Extract the (X, Y) coordinate from the center of the cell holding the provided text.  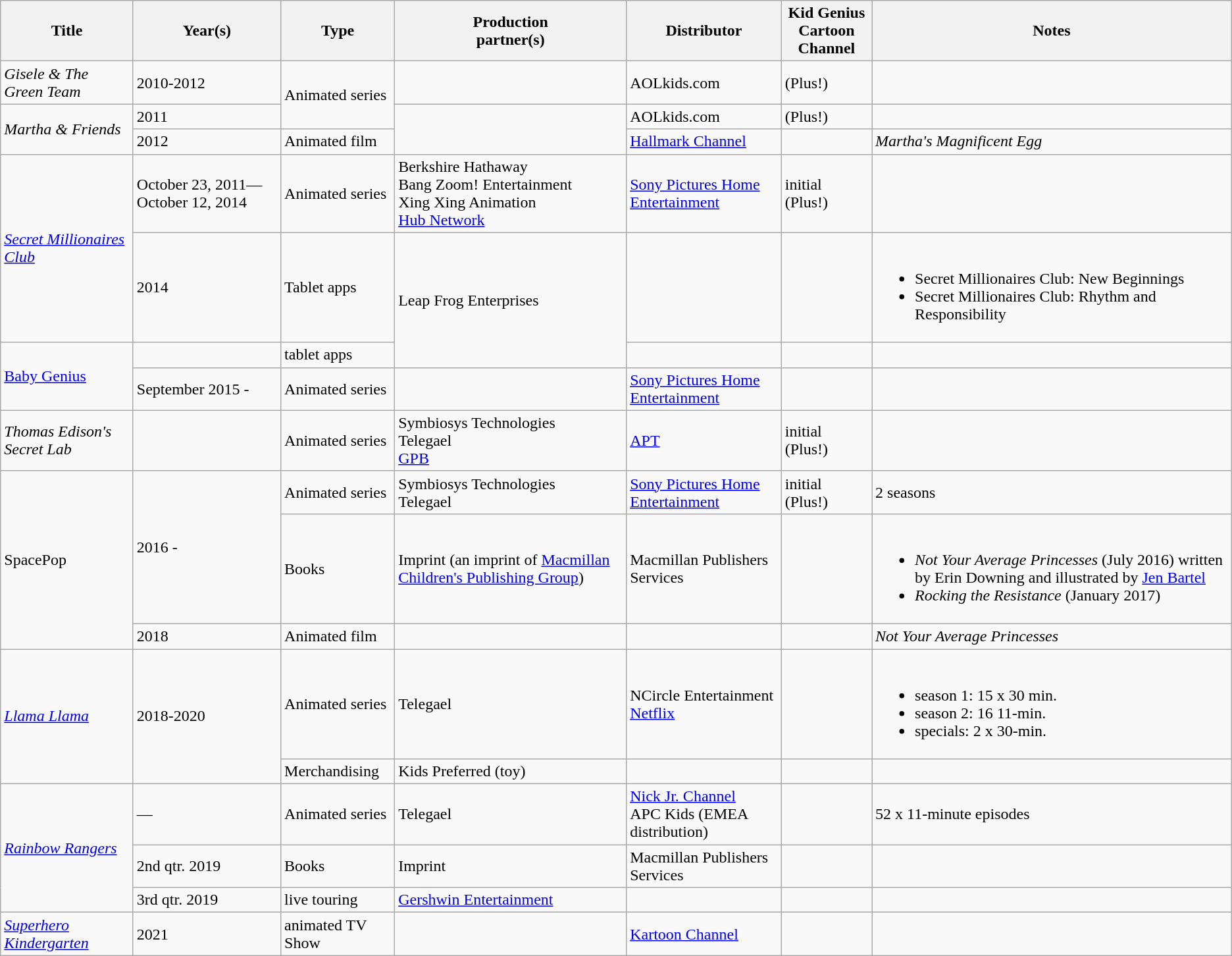
2016 - (207, 547)
September 2015 - (207, 388)
2021 (207, 934)
Thomas Edison's Secret Lab (67, 440)
Symbiosys TechnologiesTelegael (511, 492)
October 23, 2011—October 12, 2014 (207, 194)
2014 (207, 287)
Productionpartner(s) (511, 31)
season 1: 15 x 30 min.season 2: 16 11-min.specials: 2 x 30-min. (1052, 704)
2012 (207, 142)
2011 (207, 117)
Notes (1052, 31)
SpacePop (67, 560)
Year(s) (207, 31)
2010-2012 (207, 83)
Not Your Average Princesses (July 2016) written by Erin Downing and illustrated by Jen BartelRocking the Resistance (January 2017) (1052, 569)
52 x 11-minute episodes (1052, 814)
Secret Millionaires Club (67, 248)
Martha's Magnificent Egg (1052, 142)
Martha & Friends (67, 129)
2nd qtr. 2019 (207, 866)
Symbiosys TechnologiesTelegaelGPB (511, 440)
Superhero Kindergarten (67, 934)
Hallmark Channel (704, 142)
NCircle EntertainmentNetflix (704, 704)
2018-2020 (207, 716)
3rd qtr. 2019 (207, 900)
Type (338, 31)
live touring (338, 900)
Kids Preferred (toy) (511, 772)
Gershwin Entertainment (511, 900)
Distributor (704, 31)
Berkshire HathawayBang Zoom! EntertainmentXing Xing AnimationHub Network (511, 194)
Nick Jr. ChannelAPC Kids (EMEA distribution) (704, 814)
Not Your Average Princesses (1052, 636)
Leap Frog Enterprises (511, 300)
2018 (207, 636)
Imprint (an imprint of Macmillan Children's Publishing Group) (511, 569)
Title (67, 31)
tablet apps (338, 355)
Secret Millionaires Club: New BeginningsSecret Millionaires Club: Rhythm and Responsibility (1052, 287)
— (207, 814)
Gisele & The Green Team (67, 83)
Tablet apps (338, 287)
Merchandising (338, 772)
Imprint (511, 866)
Rainbow Rangers (67, 848)
Baby Genius (67, 377)
APT (704, 440)
Kartoon Channel (704, 934)
Llama Llama (67, 716)
Kid GeniusCartoon Channel (827, 31)
animated TV Show (338, 934)
2 seasons (1052, 492)
